Return the (x, y) coordinate for the center point of the cell that contains the specified text.  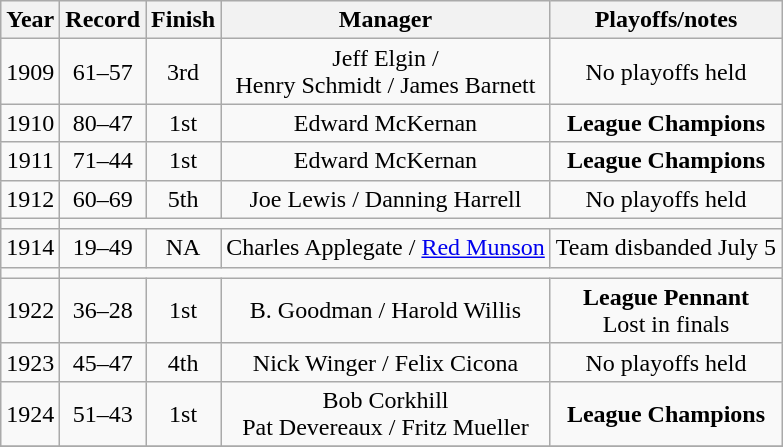
1910 (30, 123)
Bob Corkhill Pat Devereaux / Fritz Mueller (386, 414)
Charles Applegate / Red Munson (386, 248)
B. Goodman / Harold Willis (386, 310)
1911 (30, 161)
1912 (30, 199)
60–69 (103, 199)
Finish (184, 20)
Playoffs/notes (666, 20)
61–57 (103, 72)
36–28 (103, 310)
51–43 (103, 414)
1924 (30, 414)
1914 (30, 248)
80–47 (103, 123)
NA (184, 248)
3rd (184, 72)
Jeff Elgin / Henry Schmidt / James Barnett (386, 72)
Manager (386, 20)
Record (103, 20)
League PennantLost in finals (666, 310)
Nick Winger / Felix Cicona (386, 362)
1923 (30, 362)
45–47 (103, 362)
Team disbanded July 5 (666, 248)
19–49 (103, 248)
5th (184, 199)
1909 (30, 72)
Year (30, 20)
4th (184, 362)
71–44 (103, 161)
Joe Lewis / Danning Harrell (386, 199)
1922 (30, 310)
